Return the (X, Y) coordinate for the center point of the cell that contains the specified text.  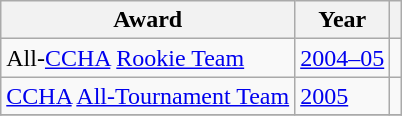
Award (148, 20)
CCHA All-Tournament Team (148, 96)
All-CCHA Rookie Team (148, 58)
2004–05 (342, 58)
Year (342, 20)
2005 (342, 96)
